Search for the cell housing the specified text and yield its [X, Y] center coordinate. 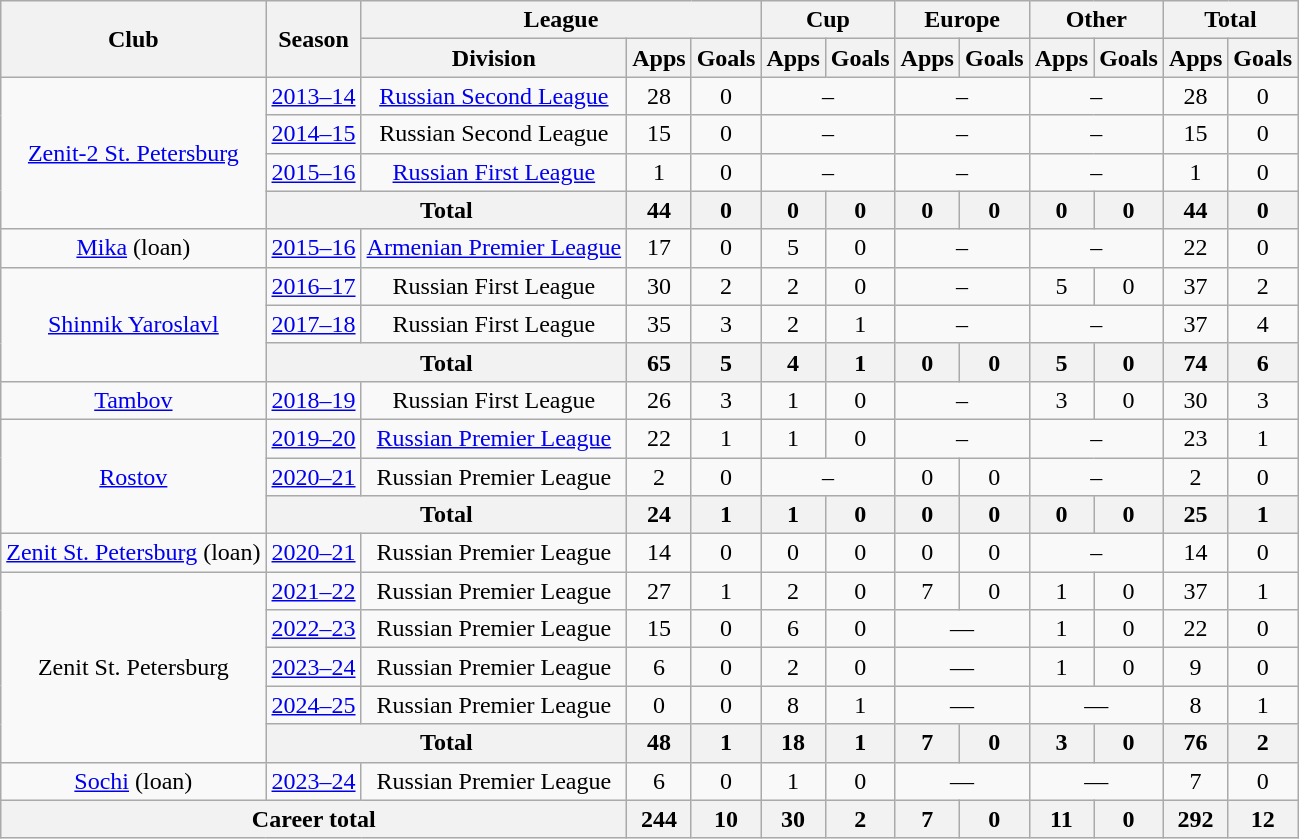
10 [726, 819]
Season [314, 39]
Sochi (loan) [134, 781]
24 [659, 515]
Armenian Premier League [494, 248]
48 [659, 743]
65 [659, 362]
2014–15 [314, 134]
2021–22 [314, 591]
25 [1195, 515]
17 [659, 248]
11 [1061, 819]
12 [1263, 819]
23 [1195, 438]
35 [659, 324]
Mika (loan) [134, 248]
Other [1096, 20]
74 [1195, 362]
76 [1195, 743]
26 [659, 400]
Tambov [134, 400]
244 [659, 819]
2018–19 [314, 400]
27 [659, 591]
Zenit St. Petersburg (loan) [134, 553]
292 [1195, 819]
League [561, 20]
2024–25 [314, 705]
9 [1195, 667]
Division [494, 58]
2013–14 [314, 96]
Club [134, 39]
Europe [962, 20]
18 [793, 743]
Career total [314, 819]
Shinnik Yaroslavl [134, 324]
2016–17 [314, 286]
Rostov [134, 476]
2022–23 [314, 629]
Cup [828, 20]
Zenit-2 St. Petersburg [134, 153]
2017–18 [314, 324]
2019–20 [314, 438]
Zenit St. Petersburg [134, 667]
